Extract the (x, y) coordinate from the center of the cell holding the provided text.  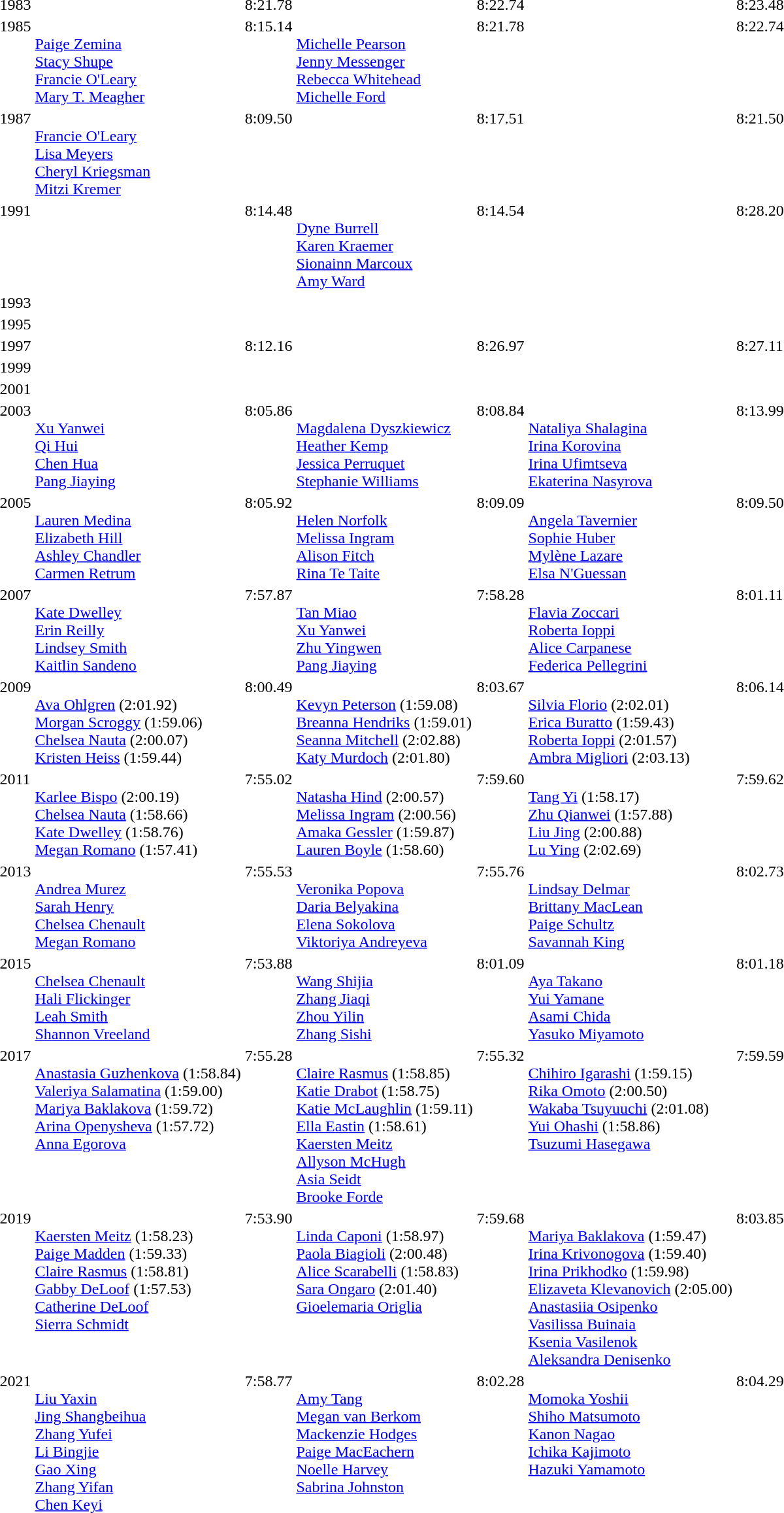
8:26.97 (500, 346)
Magdalena DyszkiewiczHeather KempJessica PerruquetStephanie Williams (384, 446)
7:57.87 (269, 630)
8:05.86 (269, 446)
8:08.84 (500, 446)
Tan MiaoXu YanweiZhu YingwenPang Jiaying (384, 630)
8:12.16 (269, 346)
Xu YanweiQi HuiChen HuaPang Jiaying (138, 446)
Ava Ohlgren (2:01.92) Morgan Scroggy (1:59.06) Chelsea Nauta (2:00.07) Kristen Heiss (1:59.44) (138, 722)
Lindsay DelmarBrittany MacLeanPaige SchultzSavannah King (630, 906)
7:53.88 (269, 999)
Nataliya ShalaginaIrina KorovinaIrina UfimtsevaEkaterina Nasyrova (630, 446)
Tang Yi (1:58.17) Zhu Qianwei (1:57.88) Liu Jing (2:00.88) Lu Ying (2:02.69) (630, 814)
Paige ZeminaStacy ShupeFrancie O'LearyMary T. Meagher (138, 61)
8:09.50 (269, 154)
8:03.67 (500, 722)
8:17.51 (500, 154)
Chihiro Igarashi (1:59.15)Rika Omoto (2:00.50)Wakaba Tsuyuuchi (2:01.08)Yui Ohashi (1:58.86)Tsuzumi Hasegawa (630, 1126)
Flavia ZoccariRoberta IoppiAlice CarpaneseFederica Pellegrini (630, 630)
Andrea MurezSarah HenryChelsea ChenaultMegan Romano (138, 906)
Aya TakanoYui YamaneAsami ChidaYasuko Miyamoto (630, 999)
Linda Caponi (1:58.97)Paola Biagioli (2:00.48)Alice Scarabelli (1:58.83)Sara Ongaro (2:01.40)Gioelemaria Origlia (384, 1289)
8:01.09 (500, 999)
Kate DwelleyErin ReillyLindsey SmithKaitlin Sandeno (138, 630)
Kevyn Peterson (1:59.08) Breanna Hendriks (1:59.01) Seanna Mitchell (2:02.88) Katy Murdoch (2:01.80) (384, 722)
7:55.32 (500, 1126)
7:53.90 (269, 1289)
8:14.48 (269, 246)
Francie O'LearyLisa MeyersCheryl KriegsmanMitzi Kremer (138, 154)
8:05.92 (269, 538)
Dyne BurrellKaren KraemerSionainn MarcouxAmy Ward (384, 246)
Helen NorfolkMelissa IngramAlison FitchRina Te Taite (384, 538)
Lauren MedinaElizabeth HillAshley ChandlerCarmen Retrum (138, 538)
7:55.53 (269, 906)
8:21.78 (500, 61)
7:58.28 (500, 630)
Natasha Hind (2:00.57) Melissa Ingram (2:00.56) Amaka Gessler (1:59.87) Lauren Boyle (1:58.60) (384, 814)
Angela TavernierSophie HuberMylène LazareElsa N'Guessan (630, 538)
Chelsea ChenaultHali FlickingerLeah SmithShannon Vreeland (138, 999)
Wang ShijiaZhang JiaqiZhou YilinZhang Sishi (384, 999)
Karlee Bispo (2:00.19)Chelsea Nauta (1:58.66)Kate Dwelley (1:58.76) Megan Romano (1:57.41) (138, 814)
Michelle PearsonJenny MessengerRebecca WhiteheadMichelle Ford (384, 61)
8:09.09 (500, 538)
Veronika PopovaDaria BelyakinaElena SokolovaViktoriya Andreyeva (384, 906)
8:15.14 (269, 61)
7:55.28 (269, 1126)
8:14.54 (500, 246)
8:00.49 (269, 722)
Claire Rasmus (1:58.85)Katie Drabot (1:58.75)Katie McLaughlin (1:59.11)Ella Eastin (1:58.61)Kaersten MeitzAllyson McHughAsia SeidtBrooke Forde (384, 1126)
7:59.68 (500, 1289)
7:59.60 (500, 814)
7:55.76 (500, 906)
Silvia Florio (2:02.01) Erica Buratto (1:59.43) Roberta Ioppi (2:01.57) Ambra Migliori (2:03.13) (630, 722)
7:55.02 (269, 814)
Anastasia Guzhenkova (1:58.84)Valeriya Salamatina (1:59.00)Mariya Baklakova (1:59.72)Arina Openysheva (1:57.72)Anna Egorova (138, 1126)
Kaersten Meitz (1:58.23)Paige Madden (1:59.33)Claire Rasmus (1:58.81)Gabby DeLoof (1:57.53)Catherine DeLoofSierra Schmidt (138, 1289)
